From the cell containing the given text, extract its center point as (X, Y) coordinate. 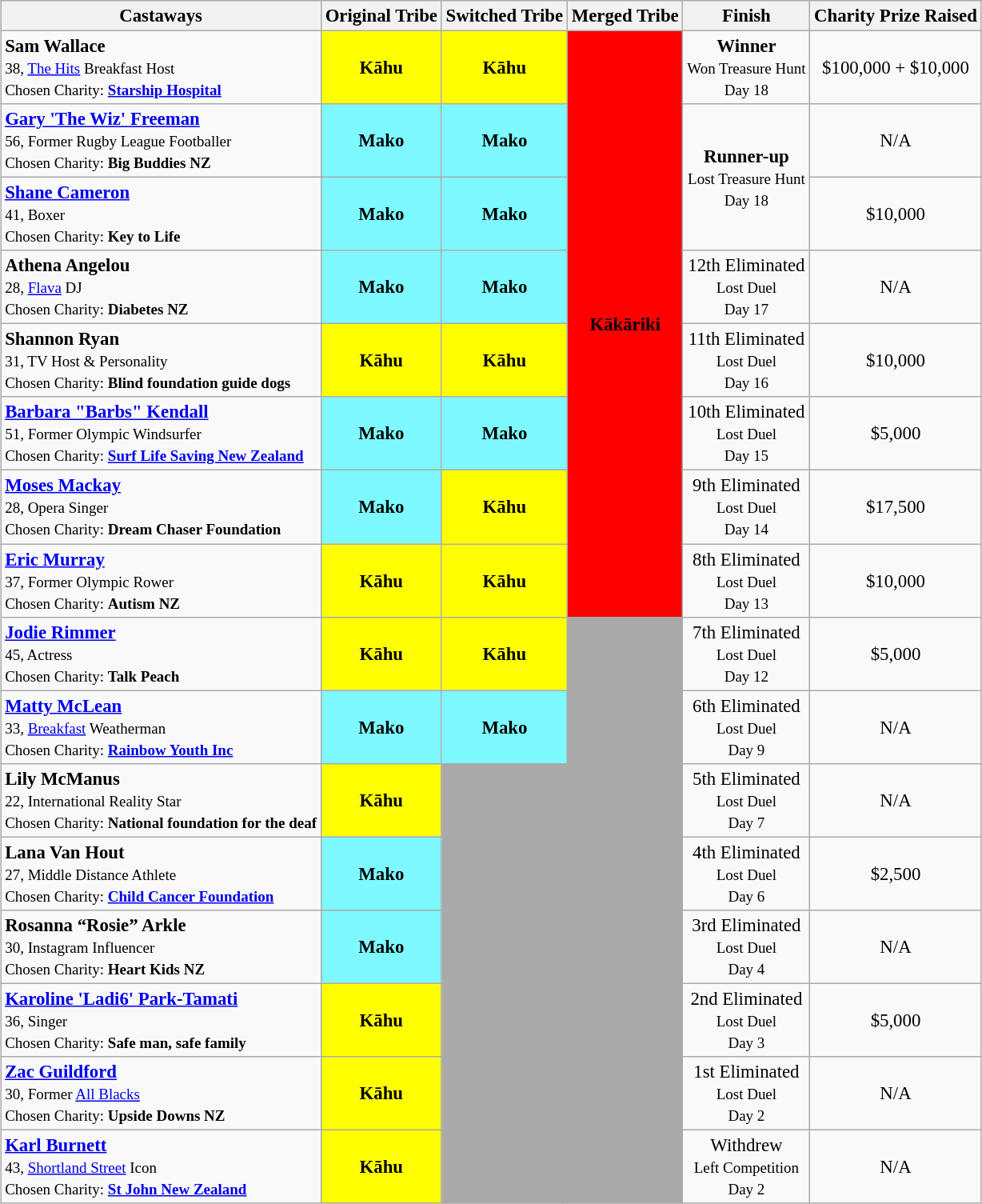
$17,500 (896, 507)
Sam Wallace 38, The Hits Breakfast HostChosen Charity: Starship Hospital (161, 67)
$100,000 + $10,000 (896, 67)
10th EliminatedLost DuelDay 15 (747, 434)
Gary 'The Wiz' Freeman 56, Former Rugby League FootballerChosen Charity: Big Buddies NZ (161, 141)
Lana Van Hout 27, Middle Distance Athlete Chosen Charity: Child Cancer Foundation (161, 874)
Shannon Ryan 31, TV Host & PersonalityChosen Charity: Blind foundation guide dogs (161, 361)
5th EliminatedLost DuelDay 7 (747, 800)
1st EliminatedLost DuelDay 2 (747, 1094)
Jodie Rimmer 45, ActressChosen Charity: Talk Peach (161, 654)
Matty McLean 33, Breakfast WeathermanChosen Charity: Rainbow Youth Inc (161, 727)
4th EliminatedLost DuelDay 6 (747, 874)
Barbara "Barbs" Kendall 51, Former Olympic WindsurferChosen Charity: Surf Life Saving New Zealand (161, 434)
WinnerWon Treasure HuntDay 18 (747, 67)
Finish (747, 16)
$2,500 (896, 874)
Karoline 'Ladi6' Park-Tamati 36, Singer Chosen Charity: Safe man, safe family (161, 1020)
3rd EliminatedLost DuelDay 4 (747, 946)
Kākāriki (625, 323)
9th EliminatedLost DuelDay 14 (747, 507)
Castaways (161, 16)
Moses Mackay 28, Opera SingerChosen Charity: Dream Chaser Foundation (161, 507)
8th EliminatedLost DuelDay 13 (747, 581)
Karl Burnett43, Shortland Street IconChosen Charity: St John New Zealand (161, 1166)
Charity Prize Raised (896, 16)
Switched Tribe (504, 16)
6th EliminatedLost DuelDay 9 (747, 727)
11th EliminatedLost DuelDay 16 (747, 361)
WithdrewLeft CompetitionDay 2 (747, 1166)
Lily McManus 22, International Reality StarChosen Charity: National foundation for the deaf (161, 800)
Eric Murray 37, Former Olympic RowerChosen Charity: Autism NZ (161, 581)
Rosanna “Rosie” Arkle 30, Instagram InfluencerChosen Charity: Heart Kids NZ (161, 946)
12th EliminatedLost DuelDay 17 (747, 287)
2nd EliminatedLost DuelDay 3 (747, 1020)
Merged Tribe (625, 16)
Athena Angelou 28, Flava DJChosen Charity: Diabetes NZ (161, 287)
7th EliminatedLost DuelDay 12 (747, 654)
Runner-upLost Treasure HuntDay 18 (747, 178)
Shane Cameron 41, BoxerChosen Charity: Key to Life (161, 214)
Original Tribe (381, 16)
Zac Guildford 30, Former All BlacksChosen Charity: Upside Downs NZ (161, 1094)
